Extract the [X, Y] coordinate from the center of the cell holding the provided text.  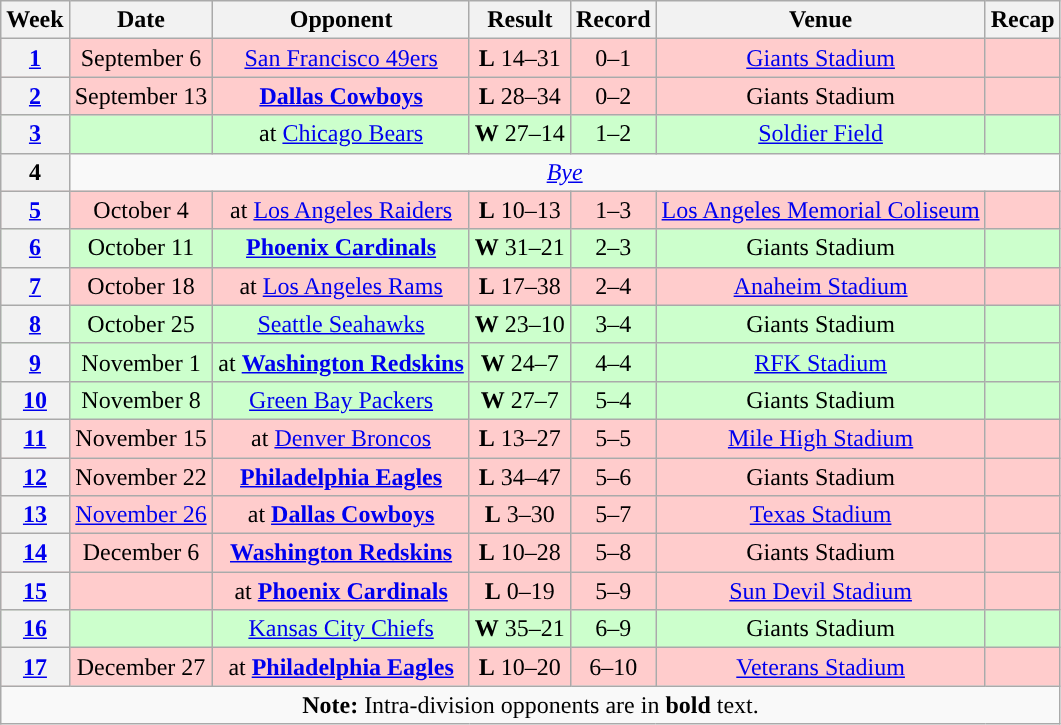
Mile High Stadium [820, 438]
5–6 [613, 477]
5 [35, 210]
15 [35, 591]
Dallas Cowboys [341, 96]
December 27 [141, 667]
Date [141, 20]
14 [35, 553]
San Francisco 49ers [341, 58]
November 1 [141, 362]
RFK Stadium [820, 362]
at Dallas Cowboys [341, 515]
Texas Stadium [820, 515]
W 31–21 [520, 248]
Recap [1022, 20]
6 [35, 248]
5–4 [613, 400]
2–4 [613, 286]
L 3–30 [520, 515]
Sun Devil Stadium [820, 591]
L 0–19 [520, 591]
1–3 [613, 210]
W 27–7 [520, 400]
Record [613, 20]
3 [35, 134]
L 17–38 [520, 286]
L 28–34 [520, 96]
8 [35, 324]
1 [35, 58]
W 23–10 [520, 324]
5–5 [613, 438]
W 35–21 [520, 629]
Veterans Stadium [820, 667]
September 6 [141, 58]
9 [35, 362]
L 13–27 [520, 438]
November 8 [141, 400]
4–4 [613, 362]
Anaheim Stadium [820, 286]
2–3 [613, 248]
December 6 [141, 553]
Philadelphia Eagles [341, 477]
Note: Intra-division opponents are in bold text. [530, 705]
12 [35, 477]
L 10–28 [520, 553]
1–2 [613, 134]
October 4 [141, 210]
Washington Redskins [341, 553]
L 14–31 [520, 58]
Green Bay Packers [341, 400]
at Denver Broncos [341, 438]
October 11 [141, 248]
5–8 [613, 553]
September 13 [141, 96]
L 34–47 [520, 477]
November 15 [141, 438]
at Philadelphia Eagles [341, 667]
W 27–14 [520, 134]
7 [35, 286]
Soldier Field [820, 134]
17 [35, 667]
Seattle Seahawks [341, 324]
Venue [820, 20]
Kansas City Chiefs [341, 629]
13 [35, 515]
10 [35, 400]
at Phoenix Cardinals [341, 591]
0–2 [613, 96]
Bye [564, 172]
4 [35, 172]
11 [35, 438]
6–10 [613, 667]
Opponent [341, 20]
16 [35, 629]
5–9 [613, 591]
November 22 [141, 477]
at Chicago Bears [341, 134]
at Los Angeles Raiders [341, 210]
3–4 [613, 324]
October 25 [141, 324]
Week [35, 20]
Phoenix Cardinals [341, 248]
W 24–7 [520, 362]
at Los Angeles Rams [341, 286]
Los Angeles Memorial Coliseum [820, 210]
L 10–20 [520, 667]
November 26 [141, 515]
2 [35, 96]
5–7 [613, 515]
at Washington Redskins [341, 362]
L 10–13 [520, 210]
6–9 [613, 629]
0–1 [613, 58]
Result [520, 20]
October 18 [141, 286]
